Pinpoint the cell where the given text exists, returning its (X, Y) midpoint coordinate. 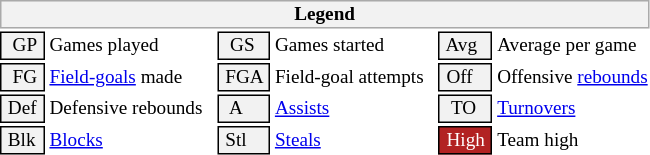
Legend (324, 14)
A (244, 108)
Field-goal attempts (354, 77)
Avg (466, 46)
Blk (22, 140)
Offensive rebounds (573, 77)
Turnovers (573, 108)
Assists (354, 108)
Defensive rebounds (131, 108)
FGA (244, 77)
Def (22, 108)
Off (466, 77)
Average per game (573, 46)
Games played (131, 46)
Steals (354, 140)
TO (466, 108)
Stl (244, 140)
FG (22, 77)
High (466, 140)
Team high (573, 140)
GP (22, 46)
Blocks (131, 140)
Field-goals made (131, 77)
GS (244, 46)
Games started (354, 46)
